For the text-containing cell, return its midpoint in [x, y] coordinate format. 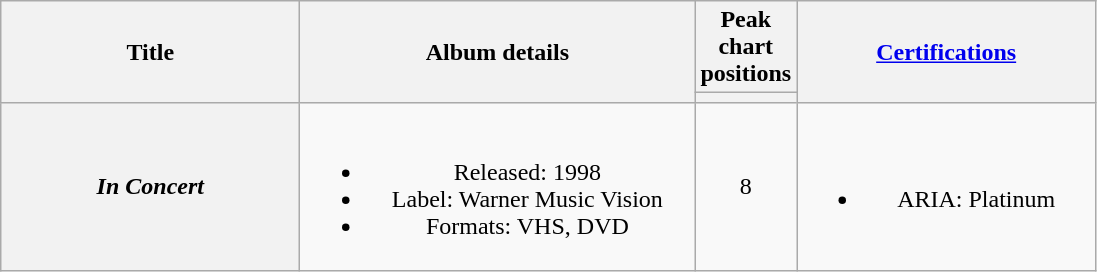
In Concert [150, 186]
Album details [498, 52]
Released: 1998Label: Warner Music VisionFormats: VHS, DVD [498, 186]
ARIA: Platinum [946, 186]
Certifications [946, 52]
Peak chart positions [746, 47]
Title [150, 52]
8 [746, 186]
